Determine the (X, Y) coordinate at the center of the cell enclosing the given text.  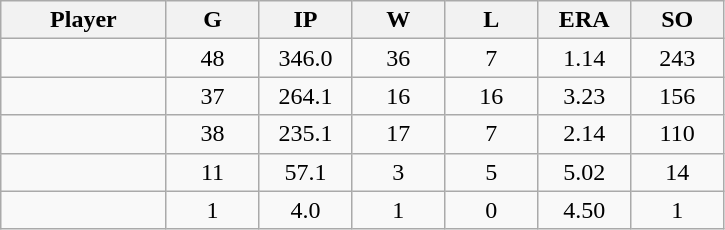
3 (398, 172)
17 (398, 134)
110 (678, 134)
37 (212, 96)
SO (678, 20)
4.50 (584, 210)
156 (678, 96)
38 (212, 134)
ERA (584, 20)
48 (212, 58)
5 (492, 172)
L (492, 20)
4.0 (306, 210)
G (212, 20)
11 (212, 172)
2.14 (584, 134)
14 (678, 172)
3.23 (584, 96)
36 (398, 58)
346.0 (306, 58)
IP (306, 20)
264.1 (306, 96)
1.14 (584, 58)
Player (84, 20)
243 (678, 58)
5.02 (584, 172)
57.1 (306, 172)
0 (492, 210)
W (398, 20)
235.1 (306, 134)
